Scan for the cell matching the given text and deliver its [x, y] coordinate at center. 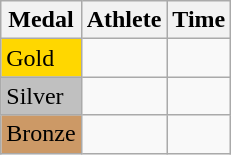
Gold [41, 58]
Silver [41, 96]
Bronze [41, 134]
Time [199, 20]
Medal [41, 20]
Athlete [124, 20]
